Locate the cell with the specified text and output its [x, y] center coordinate. 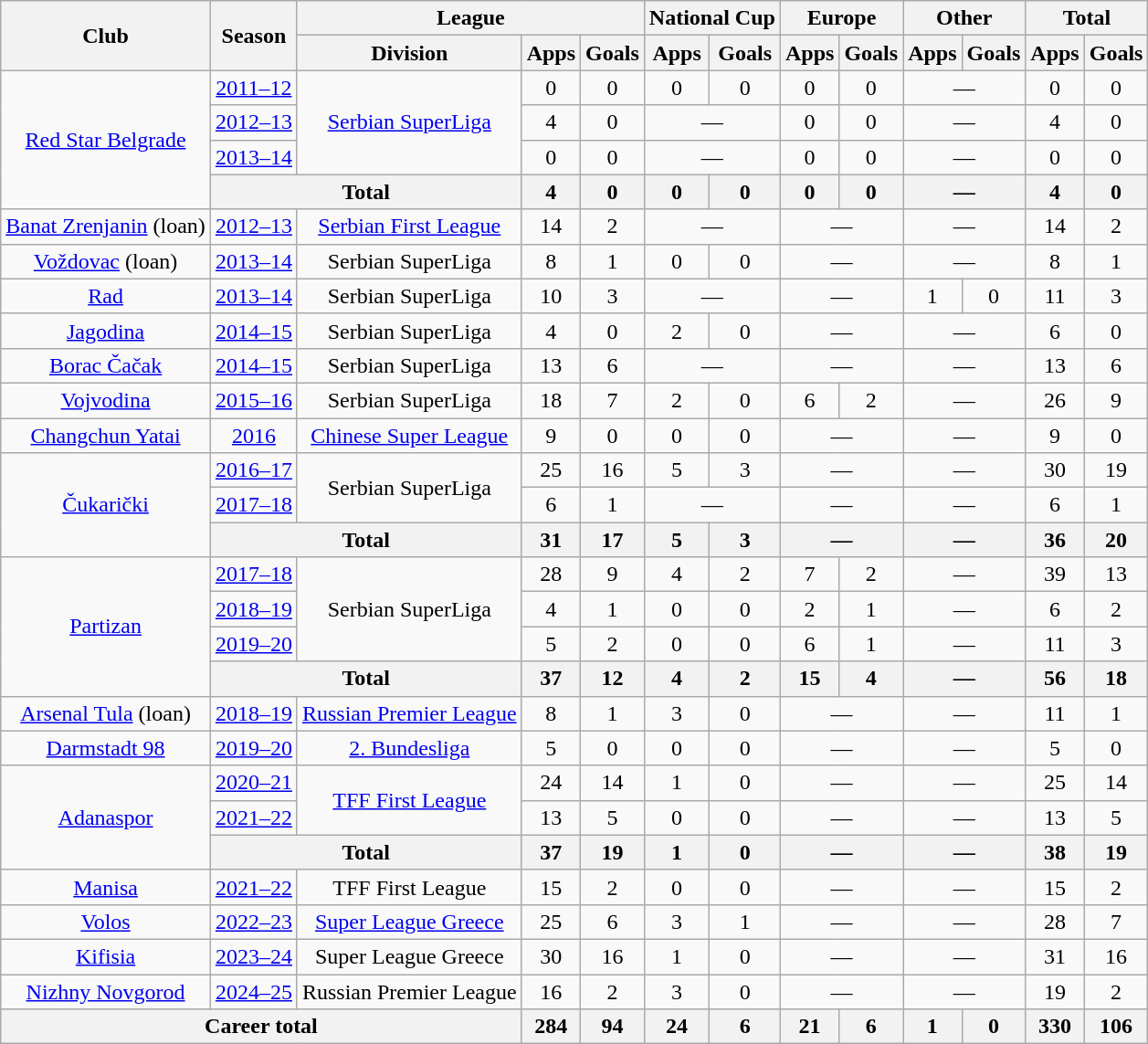
2020–21 [254, 783]
2022–23 [254, 922]
330 [1055, 1027]
26 [1055, 400]
20 [1116, 540]
National Cup [712, 18]
Kifisia [106, 956]
106 [1116, 1027]
2011–12 [254, 88]
Jagodina [106, 331]
Darmstadt 98 [106, 748]
12 [613, 679]
36 [1055, 540]
21 [809, 1027]
Voždovac (loan) [106, 261]
Banat Zrenjanin (loan) [106, 227]
Arsenal Tula (loan) [106, 713]
League [470, 18]
56 [1055, 679]
Adanaspor [106, 817]
Red Star Belgrade [106, 140]
284 [551, 1027]
17 [613, 540]
2023–24 [254, 956]
Career total [261, 1027]
Europe [841, 18]
39 [1055, 575]
Rad [106, 296]
94 [613, 1027]
Other [964, 18]
Nizhny Novgorod [106, 991]
Club [106, 36]
Manisa [106, 887]
Chinese Super League [409, 436]
2016 [254, 436]
2015–16 [254, 400]
10 [551, 296]
38 [1055, 852]
Changchun Yatai [106, 436]
Partizan [106, 627]
Volos [106, 922]
Borac Čačak [106, 365]
2016–17 [254, 470]
2024–25 [254, 991]
Vojvodina [106, 400]
Čukarički [106, 505]
Division [409, 53]
Serbian First League [409, 227]
Season [254, 36]
2. Bundesliga [409, 748]
